Output the [x, y] coordinate of the center of the cell containing the given text.  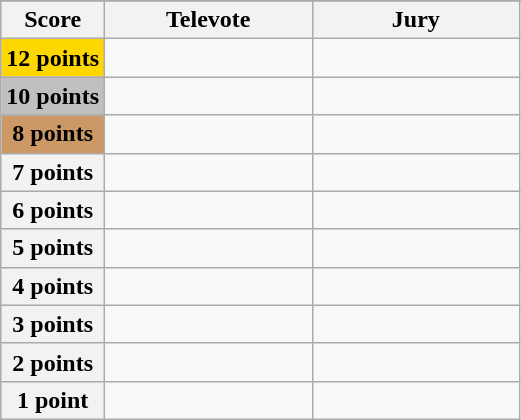
7 points [53, 172]
2 points [53, 362]
5 points [53, 248]
3 points [53, 324]
Televote [209, 20]
4 points [53, 286]
8 points [53, 134]
1 point [53, 400]
Jury [416, 20]
6 points [53, 210]
Score [53, 20]
12 points [53, 58]
10 points [53, 96]
